Return the [X, Y] coordinate for the center point of the cell that contains the specified text.  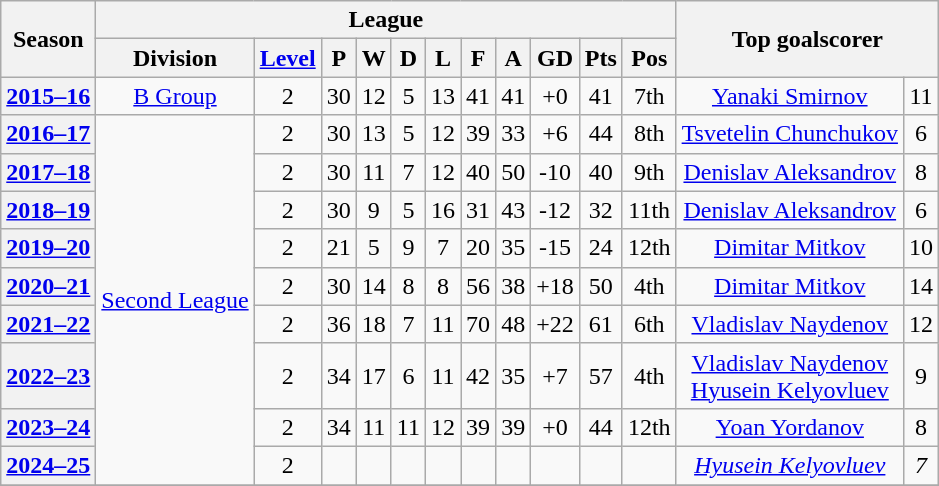
Vladislav Naydenov [790, 324]
2015–16 [48, 96]
8th [649, 134]
-10 [556, 172]
48 [514, 324]
A [514, 58]
+7 [556, 376]
Yoan Yordanov [790, 427]
Season [48, 39]
61 [600, 324]
32 [600, 210]
24 [600, 248]
33 [514, 134]
GD [556, 58]
Yanaki Smirnov [790, 96]
42 [478, 376]
B Group [175, 96]
43 [514, 210]
Pts [600, 58]
11th [649, 210]
F [478, 58]
9th [649, 172]
2018–19 [48, 210]
2024–25 [48, 465]
18 [374, 324]
16 [444, 210]
38 [514, 286]
P [338, 58]
L [444, 58]
Pos [649, 58]
17 [374, 376]
Vladislav Naydenov Hyusein Kelyovluev [790, 376]
2016–17 [48, 134]
D [408, 58]
2021–22 [48, 324]
-15 [556, 248]
Top goalscorer [807, 39]
+6 [556, 134]
7th [649, 96]
10 [920, 248]
+22 [556, 324]
Tsvetelin Chunchukov [790, 134]
Level [288, 58]
6th [649, 324]
-12 [556, 210]
League [386, 20]
Division [175, 58]
2017–18 [48, 172]
36 [338, 324]
31 [478, 210]
2019–20 [48, 248]
56 [478, 286]
2022–23 [48, 376]
2023–24 [48, 427]
W [374, 58]
Hyusein Kelyovluev [790, 465]
2020–21 [48, 286]
Second League [175, 300]
21 [338, 248]
70 [478, 324]
+18 [556, 286]
57 [600, 376]
20 [478, 248]
